Scan for the cell matching the given text and deliver its (X, Y) coordinate at center. 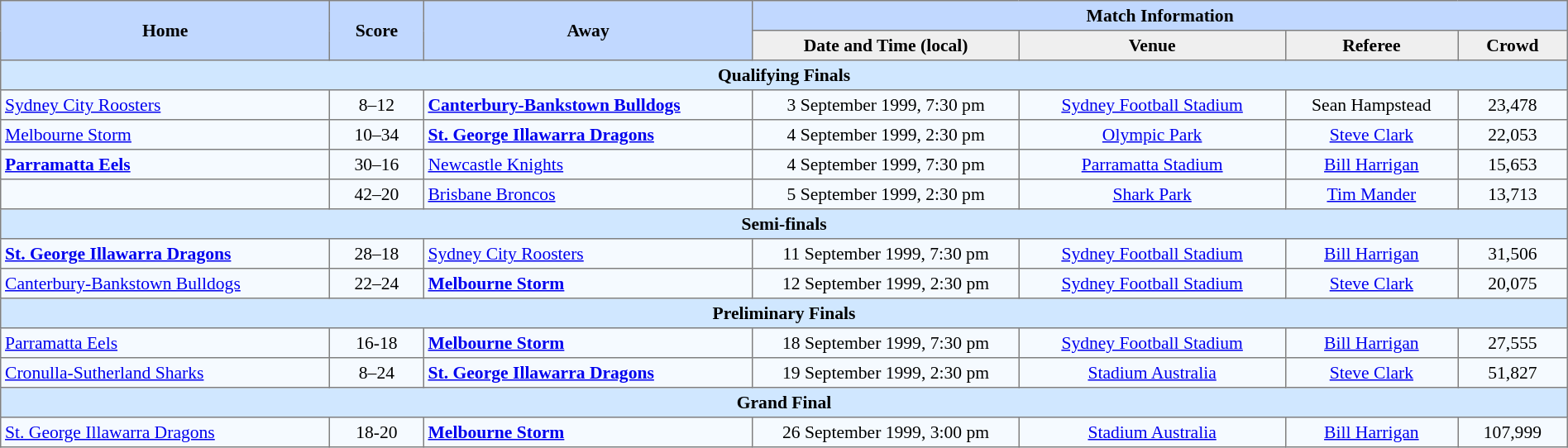
Newcastle Knights (588, 164)
Brisbane Broncos (588, 194)
Qualifying Finals (784, 75)
22,053 (1513, 135)
4 September 1999, 7:30 pm (886, 164)
31,506 (1513, 254)
Grand Final (784, 403)
10–34 (377, 135)
22–24 (377, 284)
Match Information (1159, 16)
11 September 1999, 7:30 pm (886, 254)
107,999 (1513, 432)
8–12 (377, 105)
26 September 1999, 3:00 pm (886, 432)
5 September 1999, 2:30 pm (886, 194)
Crowd (1513, 45)
27,555 (1513, 343)
16-18 (377, 343)
Semi-finals (784, 224)
13,713 (1513, 194)
Parramatta Stadium (1152, 164)
Score (377, 31)
30–16 (377, 164)
Preliminary Finals (784, 313)
15,653 (1513, 164)
Home (165, 31)
Shark Park (1152, 194)
42–20 (377, 194)
18 September 1999, 7:30 pm (886, 343)
4 September 1999, 2:30 pm (886, 135)
51,827 (1513, 373)
Cronulla-Sutherland Sharks (165, 373)
23,478 (1513, 105)
Venue (1152, 45)
Referee (1371, 45)
19 September 1999, 2:30 pm (886, 373)
8–24 (377, 373)
Away (588, 31)
Sean Hampstead (1371, 105)
20,075 (1513, 284)
12 September 1999, 2:30 pm (886, 284)
18-20 (377, 432)
Tim Mander (1371, 194)
3 September 1999, 7:30 pm (886, 105)
Date and Time (local) (886, 45)
28–18 (377, 254)
Olympic Park (1152, 135)
